Return (x, y) of the center of cell containing provided text 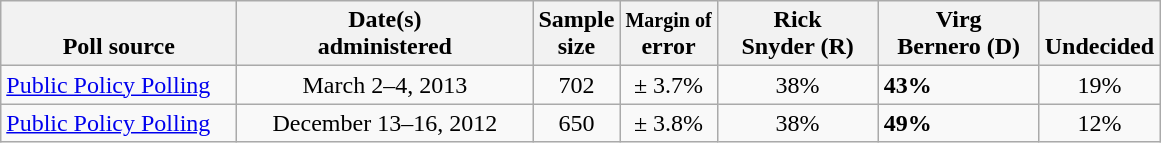
± 3.8% (668, 123)
702 (576, 85)
Poll source (119, 34)
VirgBernero (D) (958, 34)
± 3.7% (668, 85)
March 2–4, 2013 (385, 85)
19% (1099, 85)
December 13–16, 2012 (385, 123)
Undecided (1099, 34)
49% (958, 123)
43% (958, 85)
12% (1099, 123)
650 (576, 123)
Margin oferror (668, 34)
Date(s)administered (385, 34)
Samplesize (576, 34)
RickSnyder (R) (798, 34)
